Determine the (x, y) coordinate at the center of the cell enclosing the given text.  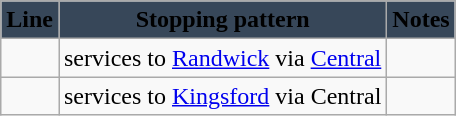
services to Kingsford via Central (222, 96)
services to Randwick via Central (222, 58)
Stopping pattern (222, 20)
Notes (421, 20)
Line (30, 20)
